Extract the (x, y) coordinate from the center of the cell holding the provided text.  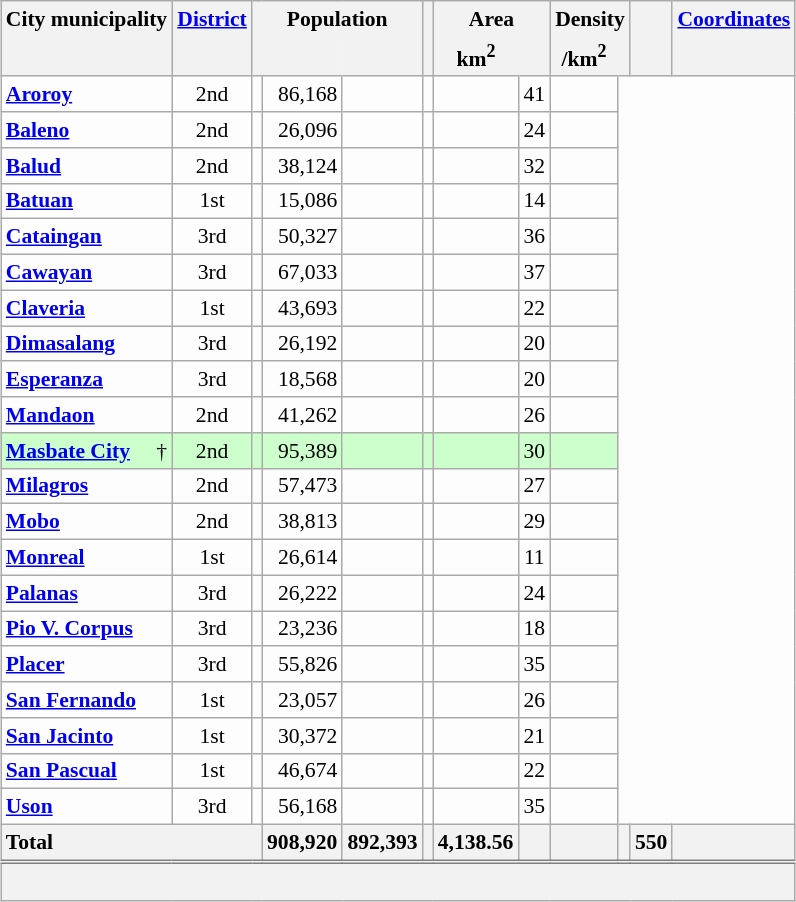
Uson (86, 807)
27 (534, 486)
Palanas (86, 593)
City municipality (86, 18)
District (212, 18)
San Fernando (86, 700)
18 (534, 629)
550 (652, 842)
Coordinates (734, 18)
57,473 (302, 486)
86,168 (302, 94)
15,086 (302, 201)
95,389 (302, 450)
Mandaon (86, 415)
46,674 (302, 771)
4,138.56 (476, 842)
San Pascual (86, 771)
Cawayan (86, 272)
21 (534, 735)
41 (534, 94)
Milagros (86, 486)
† (162, 450)
18,568 (302, 379)
908,920 (302, 842)
Placer (86, 664)
30,372 (302, 735)
26,614 (302, 557)
41,262 (302, 415)
36 (534, 237)
43,693 (302, 308)
14 (534, 201)
Masbate City (76, 450)
23,236 (302, 629)
26,096 (302, 130)
Density (590, 18)
38,124 (302, 165)
/km2 (584, 56)
50,327 (302, 237)
Pio V. Corpus (86, 629)
Esperanza (86, 379)
Total (132, 842)
km2 (476, 56)
Dimasalang (86, 344)
26,192 (302, 344)
32 (534, 165)
Aroroy (86, 94)
37 (534, 272)
Monreal (86, 557)
Area (492, 18)
Population (338, 18)
San Jacinto (86, 735)
67,033 (302, 272)
23,057 (302, 700)
Claveria (86, 308)
29 (534, 522)
38,813 (302, 522)
Baleno (86, 130)
Cataingan (86, 237)
Mobo (86, 522)
Balud (86, 165)
55,826 (302, 664)
11 (534, 557)
Batuan (86, 201)
892,393 (382, 842)
30 (534, 450)
26,222 (302, 593)
56,168 (302, 807)
